Capture the cell that displays the provided text and extract its (x, y) central coordinate. 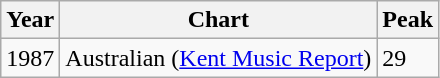
Year (30, 20)
Australian (Kent Music Report) (218, 58)
Chart (218, 20)
Peak (408, 20)
29 (408, 58)
1987 (30, 58)
